Search for the cell housing the specified text and yield its [x, y] center coordinate. 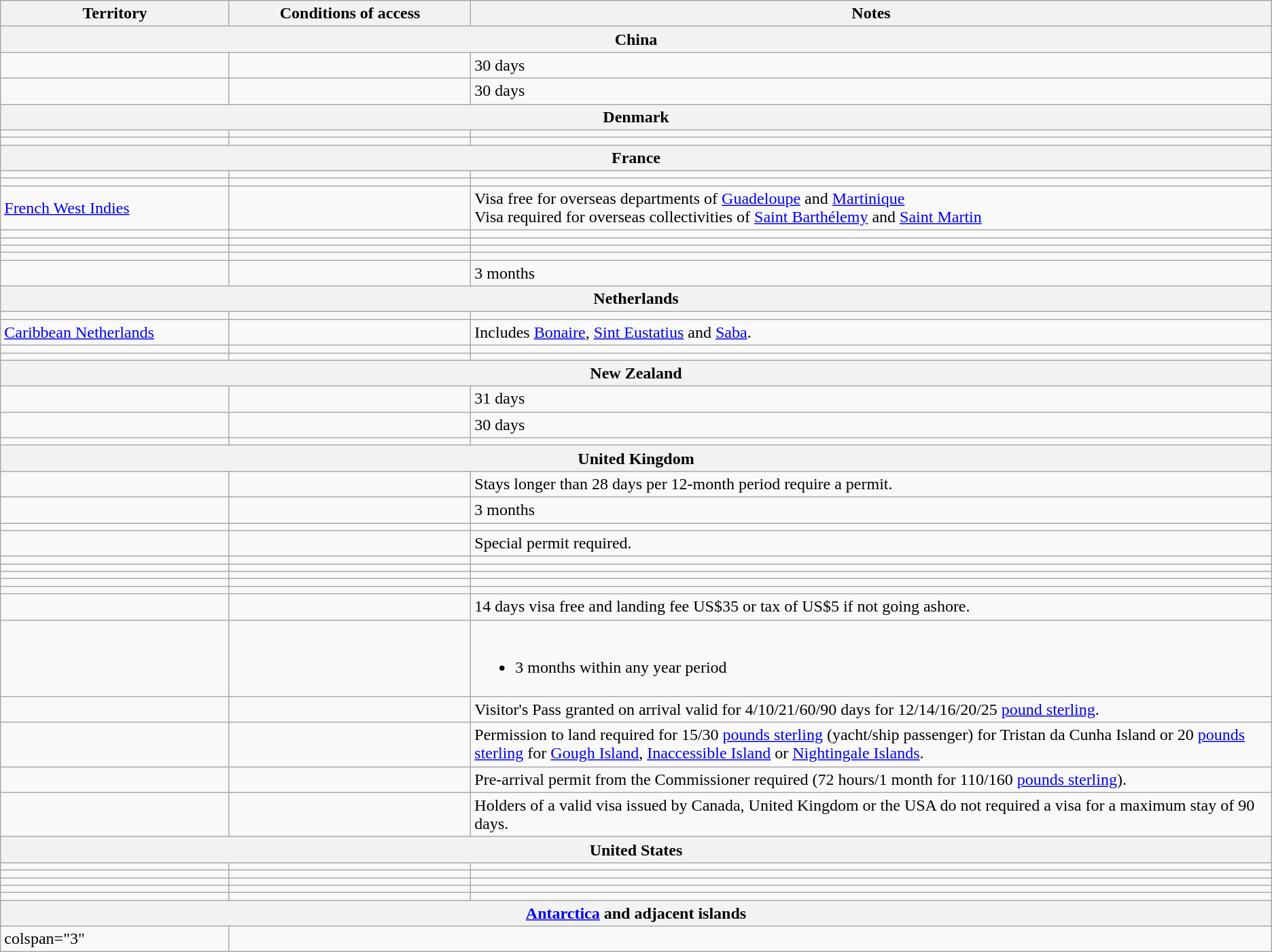
Territory [116, 14]
Visitor's Pass granted on arrival valid for 4/10/21/60/90 days for 12/14/16/20/25 pound sterling. [871, 709]
Caribbean Netherlands [116, 332]
Stays longer than 28 days per 12-month period require a permit. [871, 484]
China [636, 39]
United States [636, 849]
Notes [871, 14]
Netherlands [636, 299]
United Kingdom [636, 458]
Includes Bonaire, Sint Eustatius and Saba. [871, 332]
Holders of a valid visa issued by Canada, United Kingdom or the USA do not required a visa for a maximum stay of 90 days. [871, 814]
France [636, 158]
Antarctica and adjacent islands [636, 913]
Visa free for overseas departments of Guadeloupe and Martinique Visa required for overseas collectivities of Saint Barthélemy and Saint Martin [871, 208]
Pre-arrival permit from the Commissioner required (72 hours/1 month for 110/160 pounds sterling). [871, 779]
3 months within any year period [871, 658]
Special permit required. [871, 544]
New Zealand [636, 373]
colspan="3" [116, 939]
31 days [871, 399]
Denmark [636, 117]
Conditions of access [349, 14]
French West Indies [116, 208]
14 days visa free and landing fee US$35 or tax of US$5 if not going ashore. [871, 607]
